Return the (X, Y) coordinate for the center point of the cell that contains the specified text.  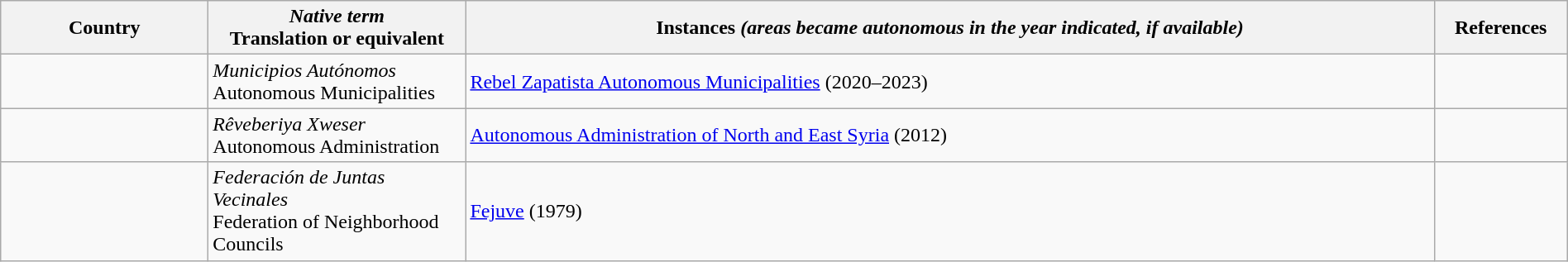
Rêveberiya XweserAutonomous Administration (337, 136)
Autonomous Administration of North and East Syria (2012) (949, 136)
Instances (areas became autonomous in the year indicated, if available) (949, 28)
References (1500, 28)
Municipios AutónomosAutonomous Municipalities (337, 81)
Native termTranslation or equivalent (337, 28)
Federación de Juntas VecinalesFederation of Neighborhood Councils (337, 212)
Country (104, 28)
Fejuve (1979) (949, 212)
Rebel Zapatista Autonomous Municipalities (2020–2023) (949, 81)
